Return the [x, y] coordinate for the center point of the cell that contains the specified text.  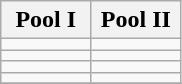
Pool I [46, 20]
Pool II [136, 20]
